Extract the [x, y] coordinate from the center of the cell holding the provided text.  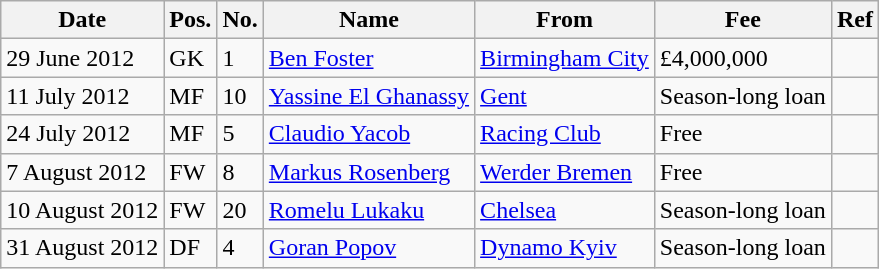
DF [190, 248]
No. [240, 20]
4 [240, 248]
31 August 2012 [82, 248]
Fee [742, 20]
Date [82, 20]
Ben Foster [368, 58]
Birmingham City [565, 58]
GK [190, 58]
10 [240, 96]
Ref [854, 20]
Gent [565, 96]
11 July 2012 [82, 96]
24 July 2012 [82, 134]
1 [240, 58]
Dynamo Kyiv [565, 248]
20 [240, 210]
5 [240, 134]
Racing Club [565, 134]
Name [368, 20]
Goran Popov [368, 248]
7 August 2012 [82, 172]
Markus Rosenberg [368, 172]
Chelsea [565, 210]
Claudio Yacob [368, 134]
From [565, 20]
Yassine El Ghanassy [368, 96]
8 [240, 172]
£4,000,000 [742, 58]
29 June 2012 [82, 58]
Romelu Lukaku [368, 210]
10 August 2012 [82, 210]
Pos. [190, 20]
Werder Bremen [565, 172]
